Find where the given text appears and provide that cell's center as [X, Y] coordinate. 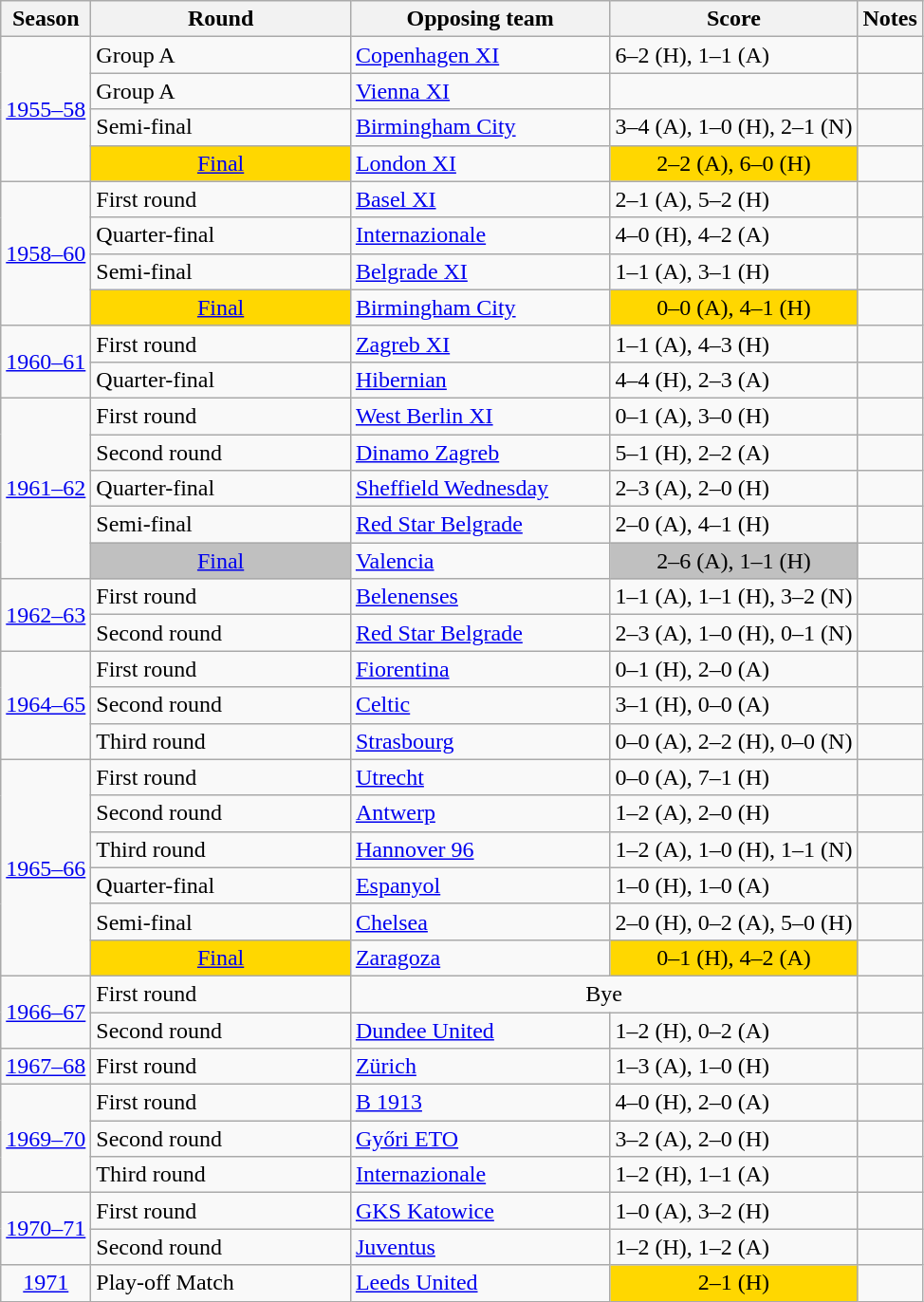
1–2 (H), 1–1 (A) [734, 1175]
2–2 (A), 6–0 (H) [734, 163]
B 1913 [480, 1103]
Play-off Match [221, 1283]
1–2 (H), 0–2 (A) [734, 1030]
1961–62 [46, 488]
Dundee United [480, 1030]
1–3 (A), 1–0 (H) [734, 1067]
Utrecht [480, 777]
1970–71 [46, 1229]
Zürich [480, 1067]
2–0 (H), 0–2 (A), 5–0 (H) [734, 921]
1–2 (H), 1–2 (A) [734, 1247]
1–1 (A), 4–3 (H) [734, 344]
4–0 (H), 2–0 (A) [734, 1103]
Juventus [480, 1247]
2–3 (A), 2–0 (H) [734, 489]
Fiorentina [480, 669]
1967–68 [46, 1067]
Vienna XI [480, 91]
Basel XI [480, 199]
1960–61 [46, 362]
2–1 (A), 5–2 (H) [734, 199]
6–2 (H), 1–1 (A) [734, 55]
Hibernian [480, 380]
0–0 (A), 7–1 (H) [734, 777]
4–4 (H), 2–3 (A) [734, 380]
GKS Katowice [480, 1211]
Valencia [480, 561]
Zagreb XI [480, 344]
1955–58 [46, 109]
London XI [480, 163]
Sheffield Wednesday [480, 489]
Opposing team [480, 19]
1958–60 [46, 253]
1–1 (A), 1–1 (H), 3–2 (N) [734, 597]
Copenhagen XI [480, 55]
4–0 (H), 4–2 (A) [734, 235]
Győri ETO [480, 1139]
1962–63 [46, 615]
1964–65 [46, 705]
Celtic [480, 705]
1–0 (H), 1–0 (A) [734, 885]
Round [221, 19]
Score [734, 19]
2–1 (H) [734, 1283]
Hannover 96 [480, 849]
0–1 (H), 4–2 (A) [734, 958]
1–0 (A), 3–2 (H) [734, 1211]
2–6 (A), 1–1 (H) [734, 561]
0–1 (A), 3–0 (H) [734, 416]
Season [46, 19]
1–2 (A), 1–0 (H), 1–1 (N) [734, 849]
Espanyol [480, 885]
1971 [46, 1283]
Chelsea [480, 921]
West Berlin XI [480, 416]
Notes [890, 19]
Strasbourg [480, 741]
1965–66 [46, 867]
2–3 (A), 1–0 (H), 0–1 (N) [734, 633]
1–1 (A), 3–1 (H) [734, 271]
0–0 (A), 2–2 (H), 0–0 (N) [734, 741]
Leeds United [480, 1283]
Dinamo Zagreb [480, 453]
5–1 (H), 2–2 (A) [734, 453]
Belenenses [480, 597]
Belgrade XI [480, 271]
2–0 (A), 4–1 (H) [734, 525]
Antwerp [480, 813]
1969–70 [46, 1139]
0–0 (A), 4–1 (H) [734, 307]
3–2 (A), 2–0 (H) [734, 1139]
3–4 (A), 1–0 (H), 2–1 (N) [734, 127]
Zaragoza [480, 958]
1–2 (A), 2–0 (H) [734, 813]
0–1 (H), 2–0 (A) [734, 669]
1966–67 [46, 1012]
Bye [603, 994]
3–1 (H), 0–0 (A) [734, 705]
